Search for the cell housing the specified text and yield its (x, y) center coordinate. 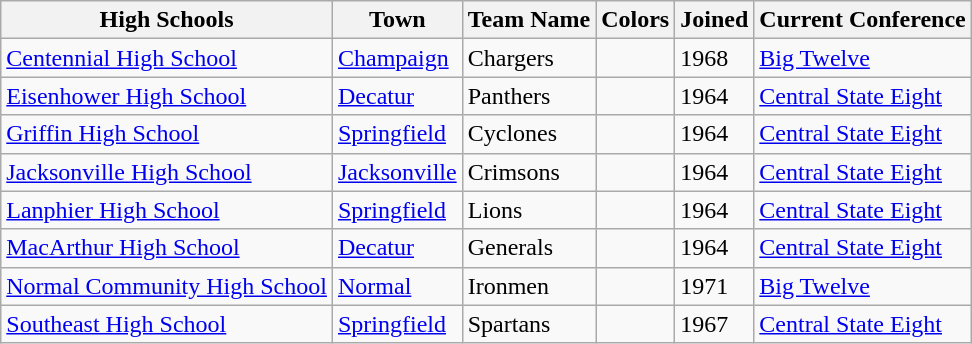
Champaign (397, 58)
Centennial High School (167, 58)
Chargers (529, 58)
Team Name (529, 20)
Jacksonville High School (167, 172)
Ironmen (529, 286)
Normal (397, 286)
High Schools (167, 20)
Eisenhower High School (167, 96)
1967 (714, 324)
Normal Community High School (167, 286)
Cyclones (529, 134)
Griffin High School (167, 134)
Colors (636, 20)
1971 (714, 286)
MacArthur High School (167, 248)
Current Conference (862, 20)
Lions (529, 210)
Jacksonville (397, 172)
Southeast High School (167, 324)
1968 (714, 58)
Panthers (529, 96)
Lanphier High School (167, 210)
Town (397, 20)
Generals (529, 248)
Crimsons (529, 172)
Spartans (529, 324)
Joined (714, 20)
